Return [x, y] of the center of cell containing provided text 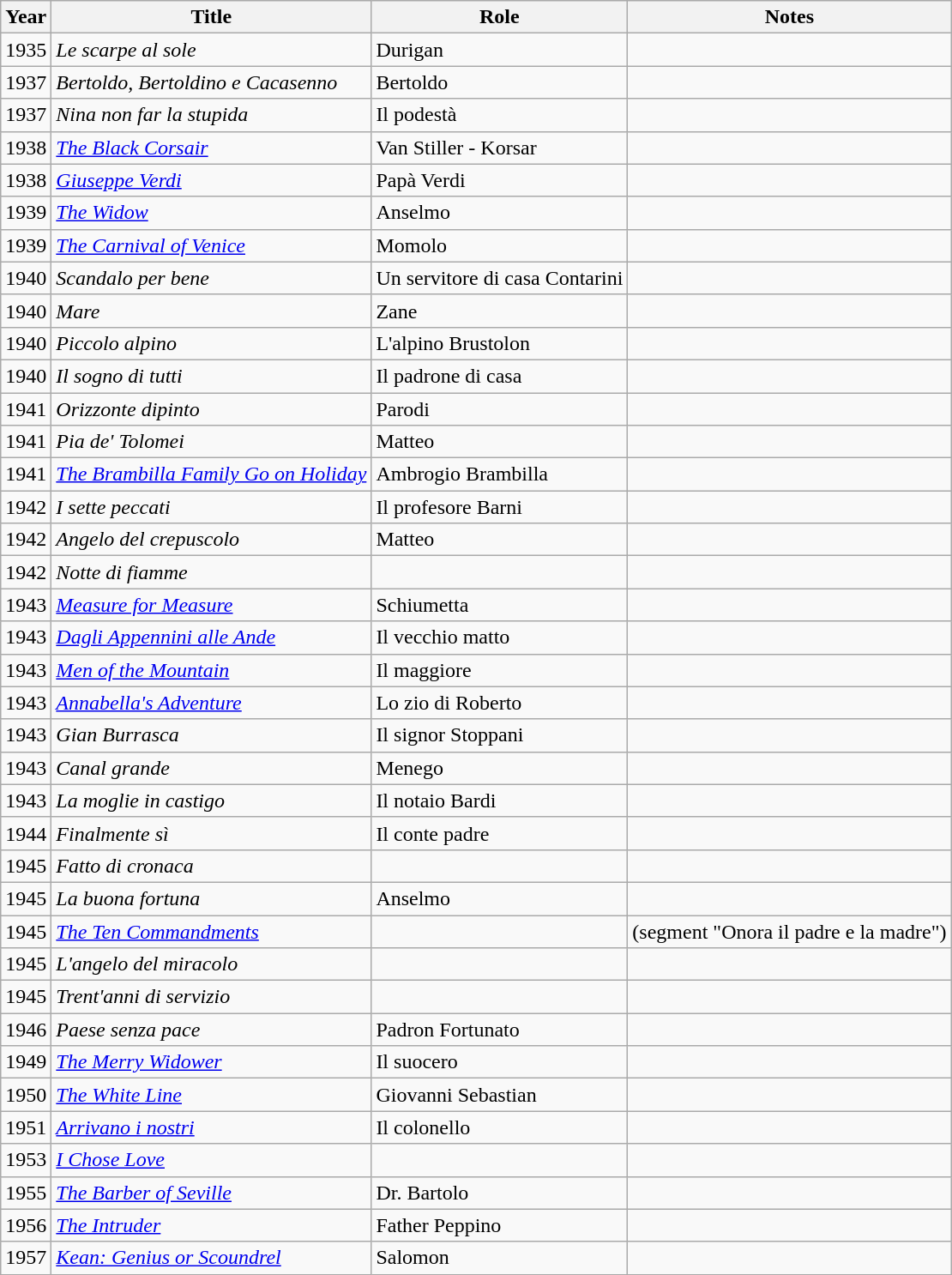
Padron Fortunato [499, 1030]
Dr. Bartolo [499, 1193]
L'angelo del miracolo [211, 964]
Finalmente sì [211, 833]
Menego [499, 768]
Notes [789, 17]
Il maggiore [499, 670]
The Ten Commandments [211, 931]
Mare [211, 311]
The Black Corsair [211, 148]
The Widow [211, 213]
Il padrone di casa [499, 376]
1949 [26, 1062]
The Intruder [211, 1225]
Il vecchio matto [499, 637]
La buona fortuna [211, 898]
1953 [26, 1160]
The White Line [211, 1095]
Il suocero [499, 1062]
The Brambilla Family Go on Holiday [211, 474]
Fatto di cronaca [211, 866]
Il profesore Barni [499, 507]
Paese senza pace [211, 1030]
Giuseppe Verdi [211, 180]
Le scarpe al sole [211, 50]
1935 [26, 50]
Il signor Stoppani [499, 735]
1951 [26, 1127]
Dagli Appennini alle Ande [211, 637]
Durigan [499, 50]
Salomon [499, 1258]
1950 [26, 1095]
Van Stiller - Korsar [499, 148]
Trent'anni di servizio [211, 997]
The Barber of Seville [211, 1193]
Scandalo per bene [211, 278]
Kean: Genius or Scoundrel [211, 1258]
L'alpino Brustolon [499, 343]
I sette peccati [211, 507]
1944 [26, 833]
Father Peppino [499, 1225]
1956 [26, 1225]
The Merry Widower [211, 1062]
1957 [26, 1258]
Role [499, 17]
La moglie in castigo [211, 801]
Momolo [499, 245]
Angelo del crepuscolo [211, 540]
I Chose Love [211, 1160]
Ambrogio Brambilla [499, 474]
Schiumetta [499, 605]
1946 [26, 1030]
Parodi [499, 409]
1955 [26, 1193]
Il podestà [499, 115]
Il sogno di tutti [211, 376]
Nina non far la stupida [211, 115]
Gian Burrasca [211, 735]
Bertoldo, Bertoldino e Cacasenno [211, 82]
The Carnival of Venice [211, 245]
Papà Verdi [499, 180]
Lo zio di Roberto [499, 703]
Pia de' Tolomei [211, 442]
Bertoldo [499, 82]
Arrivano i nostri [211, 1127]
Annabella's Adventure [211, 703]
Il conte padre [499, 833]
Title [211, 17]
(segment "Onora il padre e la madre") [789, 931]
Il colonello [499, 1127]
Orizzonte dipinto [211, 409]
Men of the Mountain [211, 670]
Year [26, 17]
Un servitore di casa Contarini [499, 278]
Il notaio Bardi [499, 801]
Zane [499, 311]
Notte di fiamme [211, 572]
Giovanni Sebastian [499, 1095]
Piccolo alpino [211, 343]
Measure for Measure [211, 605]
Canal grande [211, 768]
